Search for the cell housing the specified text and yield its [X, Y] center coordinate. 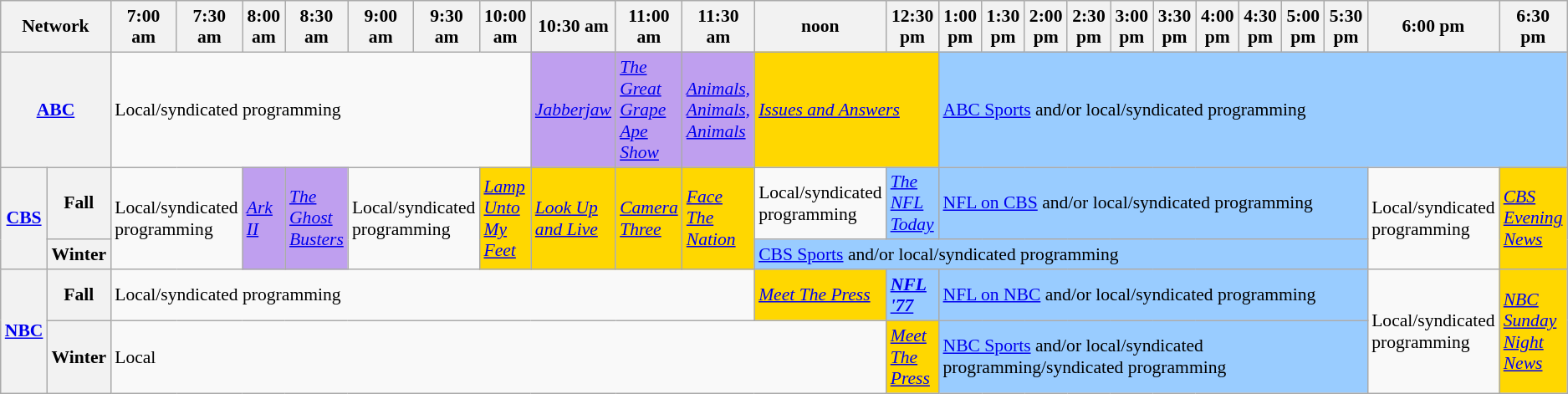
ABC [55, 110]
Look Up and Live [574, 218]
Ark II [264, 218]
Issues and Answers [846, 110]
noon [820, 27]
11:30 am [718, 27]
4:30 pm [1259, 27]
8:30 am [316, 27]
Jabberjaw [574, 110]
5:00 pm [1303, 27]
10:00 am [505, 27]
3:30 pm [1174, 27]
2:30 pm [1089, 27]
NFL on NBC and/or local/syndicated programming [1154, 294]
7:00 am [144, 27]
6:00 pm [1433, 27]
7:30 am [209, 27]
Animals, Animals, Animals [718, 110]
Lamp Unto My Feet [505, 218]
1:30 pm [1004, 27]
3:00 pm [1132, 27]
8:00 am [264, 27]
CBS [24, 218]
NFL on CBS and/or local/syndicated programming [1154, 204]
CBS Sports and/or local/syndicated programming [1060, 255]
5:30 pm [1346, 27]
11:00 am [649, 27]
10:30 am [574, 27]
The NFL Today [913, 204]
9:30 am [447, 27]
6:30 pm [1534, 27]
1:00 pm [960, 27]
NBC Sports and/or local/syndicated programming/syndicated programming [1154, 356]
Network [55, 27]
The Ghost Busters [316, 218]
NBC [24, 331]
12:30 pm [913, 27]
Camera Three [649, 218]
The Great Grape Ape Show [649, 110]
2:00 pm [1045, 27]
Face The Nation [718, 218]
Local [498, 356]
ABC Sports and/or local/syndicated programming [1253, 110]
9:00 am [381, 27]
4:00 pm [1218, 27]
CBS Evening News [1534, 218]
NBC Sunday Night News [1534, 331]
NFL '77 [913, 294]
